Determine the [x, y] coordinate at the center of the cell enclosing the given text.  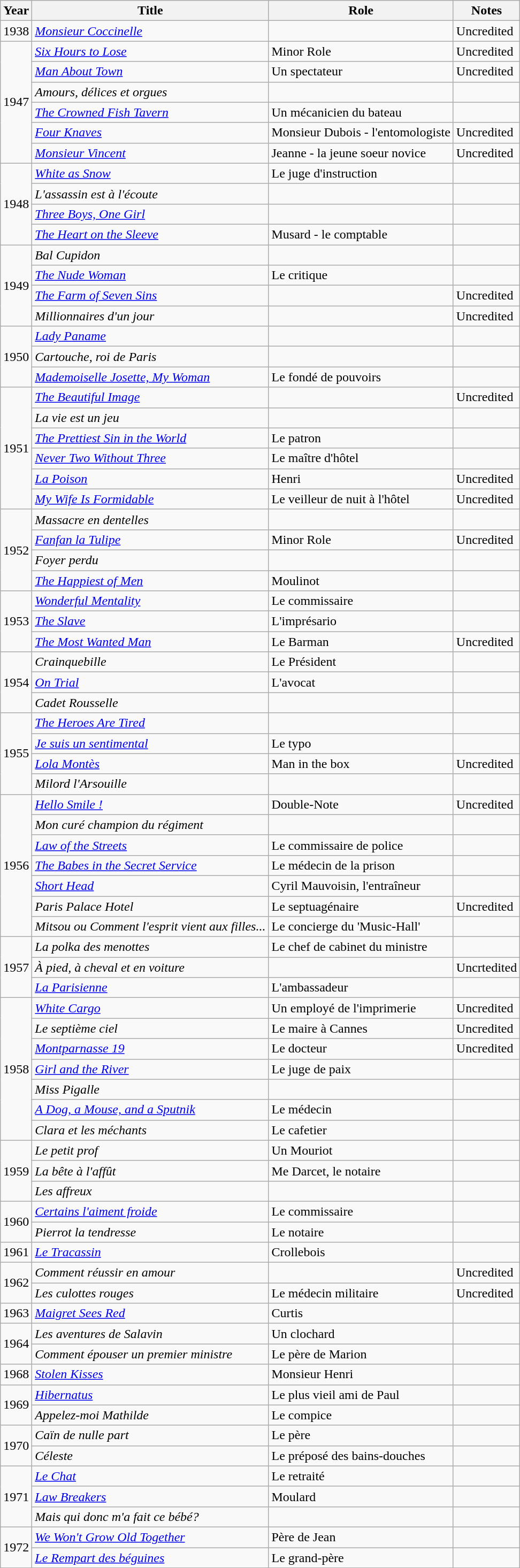
1955 [16, 754]
Père de Jean [361, 1537]
Le médecin militaire [361, 1293]
1956 [16, 865]
Le père [361, 1435]
A Dog, a Mouse, and a Sputnik [150, 1110]
Le notaire [361, 1232]
L'ambassadeur [361, 988]
Cartouche, roi de Paris [150, 357]
Le maire à Cannes [361, 1028]
Le médecin de la prison [361, 865]
1961 [16, 1252]
Appelez-moi Mathilde [150, 1415]
Le plus vieil ami de Paul [361, 1395]
Mitsou ou Comment l'esprit vient aux filles... [150, 927]
1968 [16, 1374]
Clara et les méchants [150, 1130]
My Wife Is Formidable [150, 499]
Le Chat [150, 1476]
La Poison [150, 479]
White as Snow [150, 173]
Notes [486, 11]
Cadet Rousselle [150, 703]
Le médecin [361, 1110]
The Heart on the Sleeve [150, 234]
Le concierge du 'Music-Hall' [361, 927]
Millionnaires d'un jour [150, 316]
The Prettiest Sin in the World [150, 438]
Musard - le comptable [361, 234]
Le Barman [361, 642]
Montparnasse 19 [150, 1049]
Fanfan la Tulipe [150, 540]
Un clochard [361, 1334]
Lola Montès [150, 764]
1949 [16, 286]
Comment épouser un premier ministre [150, 1354]
Man About Town [150, 72]
Certains l'aiment froide [150, 1211]
Never Two Without Three [150, 458]
1938 [16, 31]
La polka des menottes [150, 947]
The Most Wanted Man [150, 642]
Monsieur Dubois - l'entomologiste [361, 133]
Le commissaire de police [361, 845]
The Happiest of Men [150, 580]
Le retraité [361, 1476]
Mademoiselle Josette, My Woman [150, 377]
1971 [16, 1496]
Mais qui donc m'a fait ce bébé? [150, 1517]
Crollebois [361, 1252]
1953 [16, 621]
Law Breakers [150, 1496]
Six Hours to Lose [150, 51]
Lady Paname [150, 336]
Hello Smile ! [150, 804]
Caïn de nulle part [150, 1435]
L'imprésario [361, 621]
Un mécanicien du bateau [361, 112]
Je suis un sentimental [150, 743]
Uncrtedited [486, 967]
La bête à l'affût [150, 1171]
Le Président [361, 662]
Le Tracassin [150, 1252]
Le docteur [361, 1049]
Le fondé de pouvoirs [361, 377]
Moulard [361, 1496]
Le veilleur de nuit à l'hôtel [361, 499]
1957 [16, 967]
Monsieur Henri [361, 1374]
Le juge d'instruction [361, 173]
Three Boys, One Girl [150, 214]
The Slave [150, 621]
La vie est un jeu [150, 418]
Le Rempart des béguines [150, 1558]
Maigret Sees Red [150, 1313]
Le père de Marion [361, 1354]
White Cargo [150, 1008]
Stolen Kisses [150, 1374]
Le septième ciel [150, 1028]
1970 [16, 1446]
L'avocat [361, 682]
Title [150, 11]
1964 [16, 1344]
Henri [361, 479]
1962 [16, 1283]
The Beautiful Image [150, 397]
Man in the box [361, 764]
Monsieur Coccinelle [150, 31]
1952 [16, 550]
Me Darcet, le notaire [361, 1171]
On Trial [150, 682]
The Heroes Are Tired [150, 723]
Wonderful Mentality [150, 601]
1959 [16, 1171]
The Babes in the Secret Service [150, 865]
Milord l'Arsouille [150, 784]
Short Head [150, 886]
Mon curé champion du régiment [150, 825]
La Parisienne [150, 988]
Foyer perdu [150, 560]
1958 [16, 1069]
Monsieur Vincent [150, 153]
Les affreux [150, 1191]
Paris Palace Hotel [150, 906]
Le cafetier [361, 1130]
1960 [16, 1221]
Role [361, 11]
Le chef de cabinet du ministre [361, 947]
Double-Note [361, 804]
Hibernatus [150, 1395]
Four Knaves [150, 133]
Curtis [361, 1313]
Le compice [361, 1415]
Le patron [361, 438]
Amours, délices et orgues [150, 92]
Le critique [361, 275]
Le septuagénaire [361, 906]
Un employé de l'imprimerie [361, 1008]
Comment réussir en amour [150, 1273]
Un spectateur [361, 72]
Cyril Mauvoisin, l'entraîneur [361, 886]
Le typo [361, 743]
1972 [16, 1547]
1950 [16, 357]
Les culottes rouges [150, 1293]
1947 [16, 102]
Les aventures de Salavin [150, 1334]
We Won't Grow Old Together [150, 1537]
Jeanne - la jeune soeur novice [361, 153]
Le maître d'hôtel [361, 458]
The Nude Woman [150, 275]
Crainquebille [150, 662]
Pierrot la tendresse [150, 1232]
Le préposé des bains-douches [361, 1456]
Bal Cupidon [150, 255]
L'assassin est à l'écoute [150, 194]
Le grand-père [361, 1558]
1963 [16, 1313]
1969 [16, 1405]
1951 [16, 448]
Le juge de paix [361, 1069]
Massacre en dentelles [150, 519]
1948 [16, 204]
Le petit prof [150, 1150]
Un Mouriot [361, 1150]
Law of the Streets [150, 845]
Moulinot [361, 580]
1954 [16, 682]
The Crowned Fish Tavern [150, 112]
À pied, à cheval et en voiture [150, 967]
The Farm of Seven Sins [150, 296]
Girl and the River [150, 1069]
Miss Pigalle [150, 1089]
Céleste [150, 1456]
Year [16, 11]
